Search for the cell housing the specified text and yield its [x, y] center coordinate. 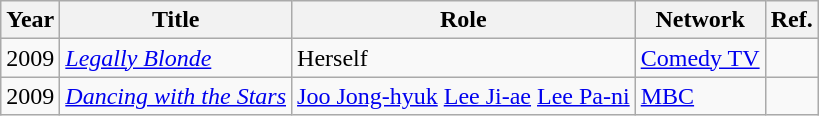
Dancing with the Stars [176, 96]
Ref. [792, 20]
Title [176, 20]
Year [30, 20]
Role [464, 20]
MBC [700, 96]
Comedy TV [700, 58]
Herself [464, 58]
Joo Jong-hyuk Lee Ji-ae Lee Pa-ni [464, 96]
Network [700, 20]
Legally Blonde [176, 58]
